Scan for the cell matching the given text and deliver its (x, y) coordinate at center. 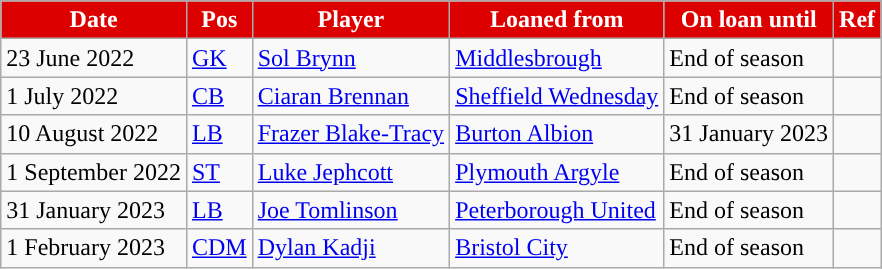
ST (219, 172)
CDM (219, 248)
Middlesbrough (557, 58)
Ref (858, 20)
Pos (219, 20)
CB (219, 96)
Joe Tomlinson (350, 210)
Player (350, 20)
Dylan Kadji (350, 248)
10 August 2022 (94, 134)
Date (94, 20)
23 June 2022 (94, 58)
Sol Brynn (350, 58)
Loaned from (557, 20)
1 September 2022 (94, 172)
Luke Jephcott (350, 172)
1 July 2022 (94, 96)
Frazer Blake-Tracy (350, 134)
Plymouth Argyle (557, 172)
GK (219, 58)
On loan until (749, 20)
Ciaran Brennan (350, 96)
Burton Albion (557, 134)
Peterborough United (557, 210)
Sheffield Wednesday (557, 96)
1 February 2023 (94, 248)
Bristol City (557, 248)
